Pinpoint the cell where the given text exists, returning its [x, y] midpoint coordinate. 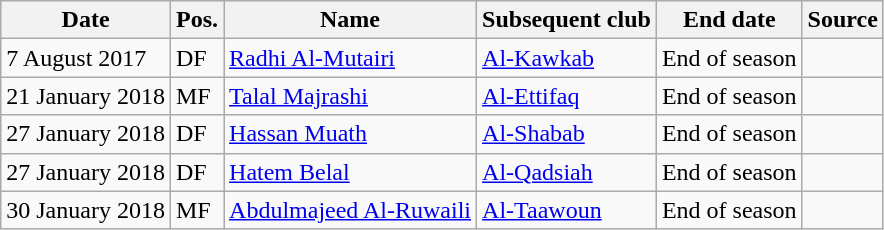
Talal Majrashi [350, 96]
Al-Shabab [567, 134]
Radhi Al-Mutairi [350, 58]
Al-Taawoun [567, 210]
21 January 2018 [86, 96]
Abdulmajeed Al-Ruwaili [350, 210]
Pos. [196, 20]
End date [729, 20]
Date [86, 20]
Al-Kawkab [567, 58]
Hassan Muath [350, 134]
30 January 2018 [86, 210]
Al-Ettifaq [567, 96]
Subsequent club [567, 20]
Source [842, 20]
Hatem Belal [350, 172]
Name [350, 20]
Al-Qadsiah [567, 172]
7 August 2017 [86, 58]
